Extract the [x, y] coordinate from the center of the cell holding the provided text.  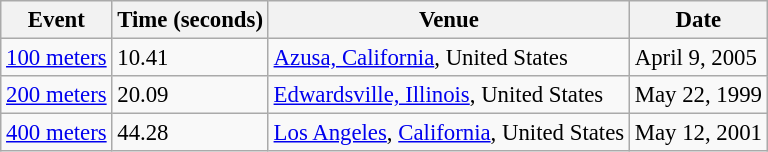
Venue [448, 20]
Date [698, 20]
May 12, 2001 [698, 133]
400 meters [56, 133]
10.41 [190, 58]
Los Angeles, California, United States [448, 133]
Azusa, California, United States [448, 58]
44.28 [190, 133]
Event [56, 20]
Edwardsville, Illinois, United States [448, 95]
200 meters [56, 95]
20.09 [190, 95]
May 22, 1999 [698, 95]
April 9, 2005 [698, 58]
Time (seconds) [190, 20]
100 meters [56, 58]
